For the text-containing cell, return its midpoint in [X, Y] coordinate format. 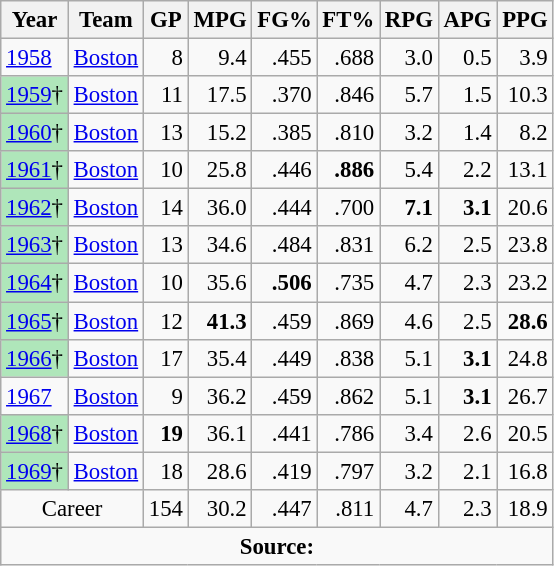
9 [166, 396]
.869 [348, 321]
FG% [284, 20]
23.2 [525, 283]
1969† [35, 471]
.886 [348, 170]
.786 [348, 433]
17.5 [220, 95]
5.7 [410, 95]
.846 [348, 95]
3.0 [410, 58]
2.1 [468, 471]
.735 [348, 283]
1964† [35, 283]
1966† [35, 358]
Team [106, 20]
.831 [348, 245]
4.6 [410, 321]
1962† [35, 208]
0.5 [468, 58]
.688 [348, 58]
1958 [35, 58]
.811 [348, 509]
19 [166, 433]
3.9 [525, 58]
.385 [284, 133]
26.7 [525, 396]
PPG [525, 20]
.419 [284, 471]
9.4 [220, 58]
154 [166, 509]
20.5 [525, 433]
7.1 [410, 208]
36.2 [220, 396]
1.4 [468, 133]
.370 [284, 95]
Source: [277, 546]
23.8 [525, 245]
13.1 [525, 170]
2.2 [468, 170]
3.4 [410, 433]
.810 [348, 133]
11 [166, 95]
2.6 [468, 433]
RPG [410, 20]
FT% [348, 20]
14 [166, 208]
1.5 [468, 95]
.700 [348, 208]
15.2 [220, 133]
1968† [35, 433]
MPG [220, 20]
.484 [284, 245]
.797 [348, 471]
1967 [35, 396]
1965† [35, 321]
.449 [284, 358]
20.6 [525, 208]
18.9 [525, 509]
36.0 [220, 208]
6.2 [410, 245]
Career [72, 509]
.441 [284, 433]
12 [166, 321]
30.2 [220, 509]
.862 [348, 396]
.444 [284, 208]
18 [166, 471]
8 [166, 58]
8.2 [525, 133]
.838 [348, 358]
APG [468, 20]
.447 [284, 509]
GP [166, 20]
.446 [284, 170]
36.1 [220, 433]
1961† [35, 170]
1963† [35, 245]
35.4 [220, 358]
17 [166, 358]
.455 [284, 58]
35.6 [220, 283]
1960† [35, 133]
24.8 [525, 358]
34.6 [220, 245]
Year [35, 20]
.506 [284, 283]
25.8 [220, 170]
1959† [35, 95]
5.4 [410, 170]
10.3 [525, 95]
41.3 [220, 321]
16.8 [525, 471]
